Return [x, y] of the center of cell containing provided text 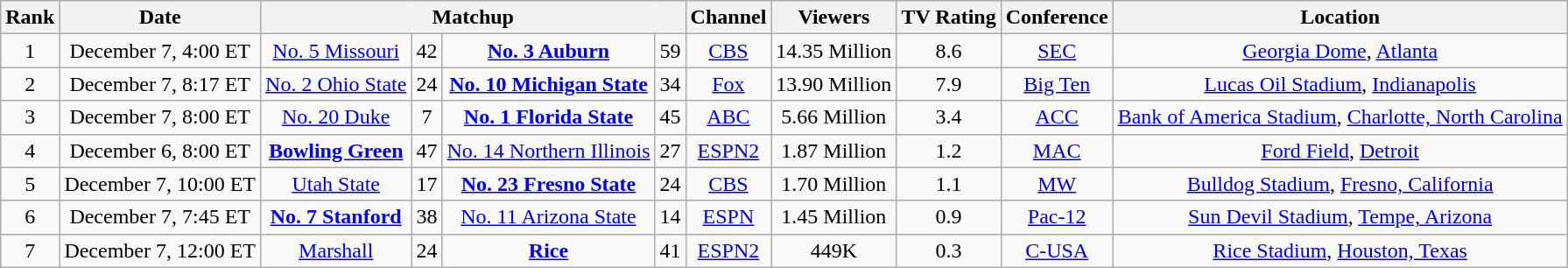
Lucas Oil Stadium, Indianapolis [1339, 84]
Bulldog Stadium, Fresno, California [1339, 184]
No. 14 Northern Illinois [548, 151]
No. 11 Arizona State [548, 217]
No. 5 Missouri [336, 51]
Bowling Green [336, 151]
3.4 [949, 117]
Location [1339, 18]
Pac-12 [1057, 217]
December 7, 4:00 ET [160, 51]
0.9 [949, 217]
C-USA [1057, 250]
MW [1057, 184]
3 [30, 117]
No. 10 Michigan State [548, 84]
Conference [1057, 18]
Sun Devil Stadium, Tempe, Arizona [1339, 217]
Rice Stadium, Houston, Texas [1339, 250]
14 [671, 217]
8.6 [949, 51]
59 [671, 51]
December 7, 10:00 ET [160, 184]
Fox [728, 84]
7.9 [949, 84]
Big Ten [1057, 84]
TV Rating [949, 18]
449K [833, 250]
34 [671, 84]
1.45 Million [833, 217]
ESPN [728, 217]
Channel [728, 18]
Matchup [474, 18]
5 [30, 184]
December 7, 7:45 ET [160, 217]
5.66 Million [833, 117]
December 7, 8:17 ET [160, 84]
41 [671, 250]
Utah State [336, 184]
SEC [1057, 51]
Bank of America Stadium, Charlotte, North Carolina [1339, 117]
4 [30, 151]
Georgia Dome, Atlanta [1339, 51]
0.3 [949, 250]
No. 1 Florida State [548, 117]
MAC [1057, 151]
1.2 [949, 151]
38 [427, 217]
6 [30, 217]
No. 23 Fresno State [548, 184]
December 7, 12:00 ET [160, 250]
1 [30, 51]
December 6, 8:00 ET [160, 151]
ABC [728, 117]
Date [160, 18]
No. 2 Ohio State [336, 84]
27 [671, 151]
1.87 Million [833, 151]
45 [671, 117]
47 [427, 151]
17 [427, 184]
1.1 [949, 184]
No. 3 Auburn [548, 51]
2 [30, 84]
No. 20 Duke [336, 117]
ACC [1057, 117]
Ford Field, Detroit [1339, 151]
Rice [548, 250]
Rank [30, 18]
42 [427, 51]
13.90 Million [833, 84]
14.35 Million [833, 51]
Viewers [833, 18]
1.70 Million [833, 184]
December 7, 8:00 ET [160, 117]
No. 7 Stanford [336, 217]
Marshall [336, 250]
